Extract the [x, y] coordinate from the center of the cell holding the provided text.  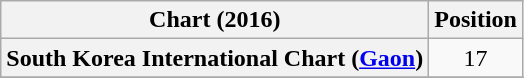
Position [476, 20]
Chart (2016) [215, 20]
17 [476, 58]
South Korea International Chart (Gaon) [215, 58]
